From the cell containing the given text, extract its center point as [x, y] coordinate. 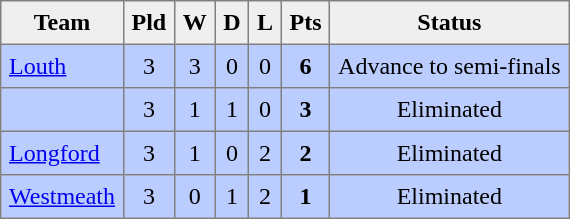
Pts [305, 23]
Pld [148, 23]
W [194, 23]
Louth [62, 66]
D [232, 23]
Status [450, 23]
Westmeath [62, 197]
Advance to semi-finals [450, 66]
Team [62, 23]
Longford [62, 153]
L [266, 23]
6 [305, 66]
